Extract the [x, y] coordinate from the center of the cell holding the provided text.  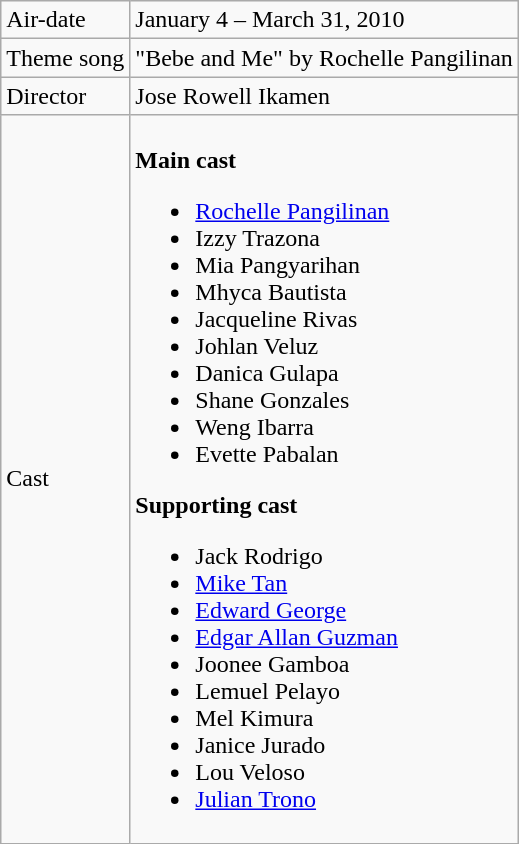
Air-date [66, 20]
Jose Rowell Ikamen [324, 96]
January 4 – March 31, 2010 [324, 20]
Theme song [66, 58]
Director [66, 96]
"Bebe and Me" by Rochelle Pangilinan [324, 58]
Cast [66, 479]
